Pinpoint the cell where the given text exists, returning its [x, y] midpoint coordinate. 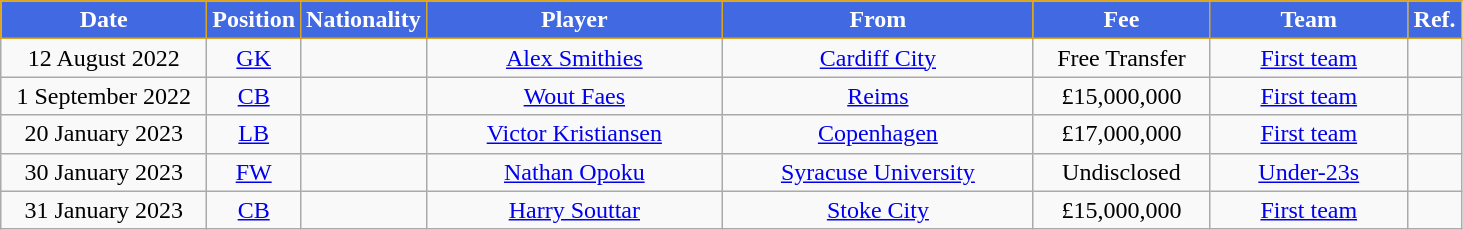
Syracuse University [878, 172]
Fee [1121, 20]
Cardiff City [878, 58]
From [878, 20]
Nathan Opoku [574, 172]
31 January 2023 [104, 210]
Reims [878, 96]
LB [254, 134]
Under-23s [1308, 172]
FW [254, 172]
12 August 2022 [104, 58]
GK [254, 58]
1 September 2022 [104, 96]
Player [574, 20]
£17,000,000 [1121, 134]
Team [1308, 20]
Copenhagen [878, 134]
Undisclosed [1121, 172]
20 January 2023 [104, 134]
Stoke City [878, 210]
30 January 2023 [104, 172]
Victor Kristiansen [574, 134]
Date [104, 20]
Free Transfer [1121, 58]
Position [254, 20]
Ref. [1434, 20]
Wout Faes [574, 96]
Harry Souttar [574, 210]
Alex Smithies [574, 58]
Nationality [364, 20]
